From the cell containing the given text, extract its center point as (X, Y) coordinate. 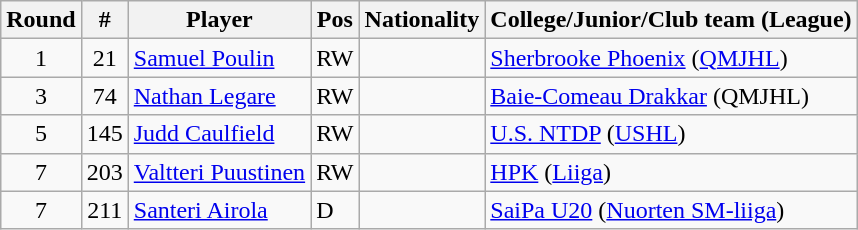
145 (104, 134)
College/Junior/Club team (League) (671, 20)
SaiPa U20 (Nuorten SM-liiga) (671, 210)
Round (41, 20)
Sherbrooke Phoenix (QMJHL) (671, 58)
D (335, 210)
Santeri Airola (219, 210)
Baie-Comeau Drakkar (QMJHL) (671, 96)
Nationality (422, 20)
5 (41, 134)
211 (104, 210)
Nathan Legare (219, 96)
# (104, 20)
Judd Caulfield (219, 134)
Valtteri Puustinen (219, 172)
Player (219, 20)
Samuel Poulin (219, 58)
1 (41, 58)
203 (104, 172)
Pos (335, 20)
U.S. NTDP (USHL) (671, 134)
74 (104, 96)
HPK (Liiga) (671, 172)
21 (104, 58)
3 (41, 96)
